Return (X, Y) of the center of cell containing provided text 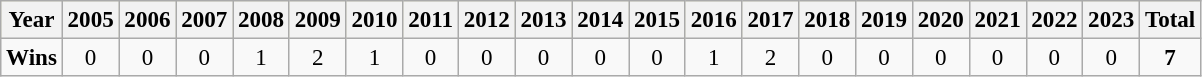
2022 (1054, 20)
2009 (318, 20)
2020 (940, 20)
2006 (148, 20)
7 (1170, 58)
2007 (204, 20)
2018 (828, 20)
2011 (431, 20)
2021 (998, 20)
2016 (714, 20)
2023 (1112, 20)
2014 (600, 20)
2013 (544, 20)
Total (1170, 20)
2017 (770, 20)
2008 (262, 20)
Wins (32, 58)
2015 (658, 20)
2019 (884, 20)
2005 (90, 20)
2012 (486, 20)
Year (32, 20)
2010 (374, 20)
